Provide the [x, y] coordinate of the cell's center where the given text is located.  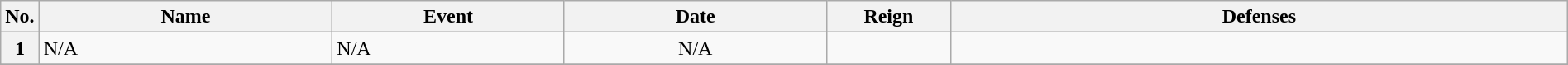
Reign [888, 17]
Defenses [1259, 17]
Date [695, 17]
No. [20, 17]
Name [185, 17]
Event [448, 17]
1 [20, 48]
